Locate the cell with the specified text and output its [x, y] center coordinate. 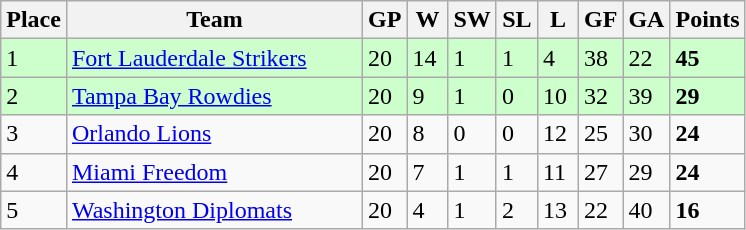
5 [34, 210]
3 [34, 134]
Miami Freedom [214, 172]
12 [558, 134]
14 [428, 58]
SL [516, 20]
16 [708, 210]
Points [708, 20]
40 [646, 210]
32 [601, 96]
Fort Lauderdale Strikers [214, 58]
45 [708, 58]
Place [34, 20]
GP [385, 20]
9 [428, 96]
27 [601, 172]
30 [646, 134]
GA [646, 20]
Orlando Lions [214, 134]
SW [472, 20]
39 [646, 96]
13 [558, 210]
25 [601, 134]
Washington Diplomats [214, 210]
10 [558, 96]
W [428, 20]
11 [558, 172]
38 [601, 58]
7 [428, 172]
GF [601, 20]
L [558, 20]
Tampa Bay Rowdies [214, 96]
8 [428, 134]
Team [214, 20]
